Scan for the cell matching the given text and deliver its (X, Y) coordinate at center. 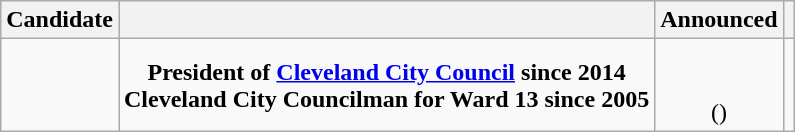
Announced (719, 20)
President of Cleveland City Council since 2014Cleveland City Councilman for Ward 13 since 2005 (386, 85)
() (719, 85)
Candidate (60, 20)
